Provide the [X, Y] coordinate of the cell's center where the given text is located.  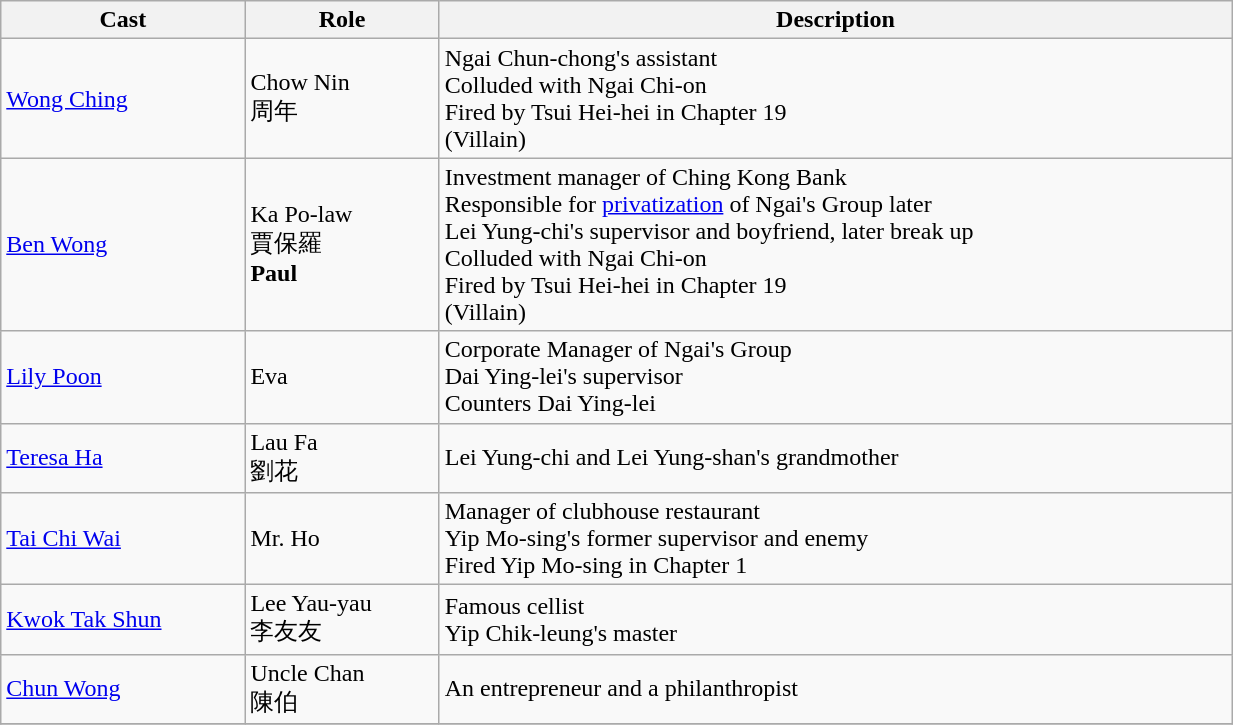
Manager of clubhouse restaurantYip Mo-sing's former supervisor and enemyFired Yip Mo-sing in Chapter 1 [835, 539]
Wong Ching [123, 98]
Lily Poon [123, 377]
Ben Wong [123, 244]
Mr. Ho [342, 539]
Role [342, 20]
Lau Fa 劉花 [342, 458]
Chow Nin周年 [342, 98]
Teresa Ha [123, 458]
Lei Yung-chi and Lei Yung-shan's grandmother [835, 458]
Kwok Tak Shun [123, 620]
Cast [123, 20]
An entrepreneur and a philanthropist [835, 689]
Eva [342, 377]
Description [835, 20]
Ka Po-law 賈保羅 Paul [342, 244]
Tai Chi Wai [123, 539]
Uncle Chan陳伯 [342, 689]
Lee Yau-yau李友友 [342, 620]
Famous cellistYip Chik-leung's master [835, 620]
Ngai Chun-chong's assistantColluded with Ngai Chi-onFired by Tsui Hei-hei in Chapter 19(Villain) [835, 98]
Chun Wong [123, 689]
Corporate Manager of Ngai's GroupDai Ying-lei's supervisorCounters Dai Ying-lei [835, 377]
